Identify which cell holds the provided text, then report its [X, Y] central coordinate. 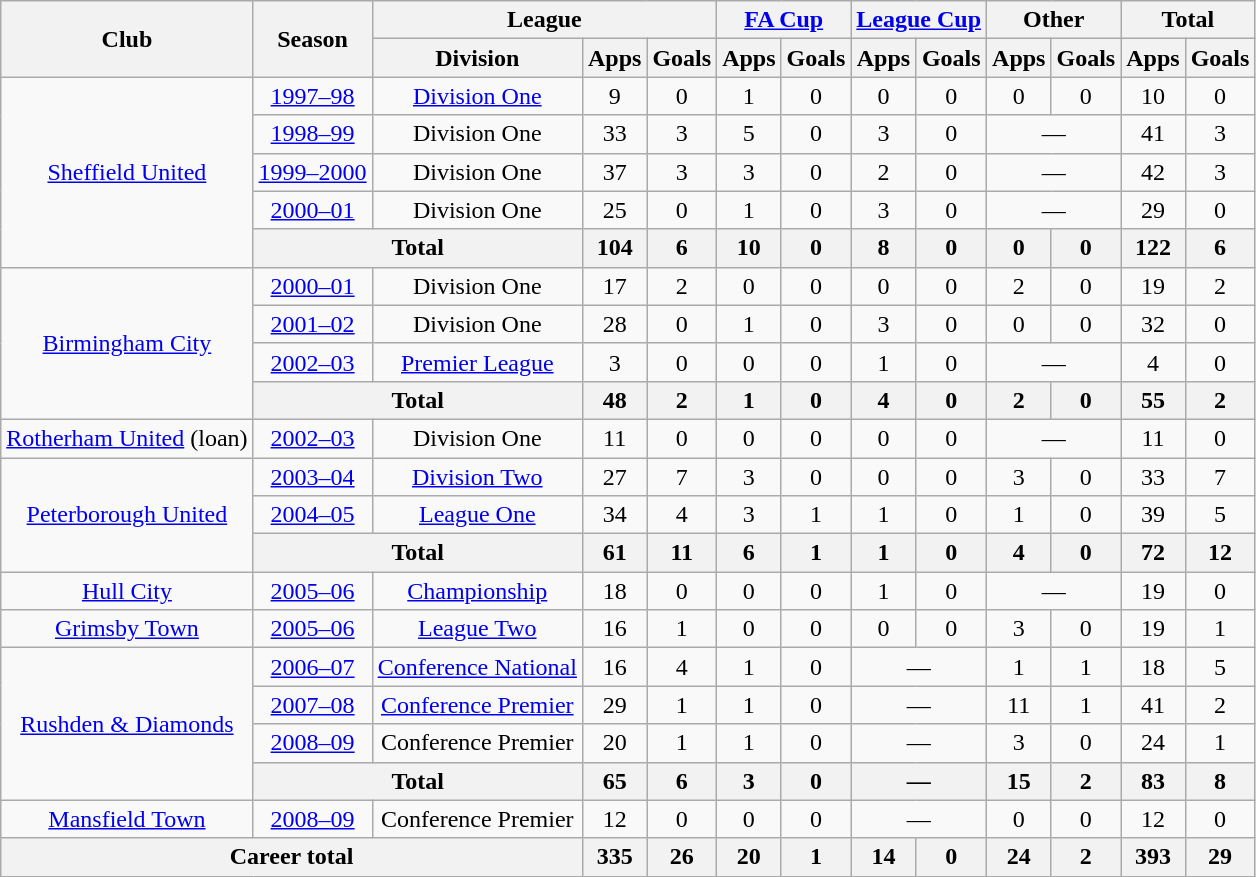
335 [614, 857]
2007–08 [312, 705]
393 [1153, 857]
Championship [477, 591]
104 [614, 248]
2001–02 [312, 324]
72 [1153, 553]
32 [1153, 324]
League Two [477, 629]
9 [614, 96]
55 [1153, 400]
17 [614, 286]
Mansfield Town [127, 819]
Rushden & Diamonds [127, 724]
28 [614, 324]
27 [614, 477]
League [544, 20]
Season [312, 39]
Premier League [477, 362]
Other [1054, 20]
Sheffield United [127, 172]
25 [614, 210]
Division [477, 58]
League One [477, 515]
Peterborough United [127, 515]
61 [614, 553]
Rotherham United (loan) [127, 438]
1998–99 [312, 134]
15 [1019, 781]
Birmingham City [127, 343]
34 [614, 515]
42 [1153, 172]
122 [1153, 248]
2006–07 [312, 667]
Division Two [477, 477]
83 [1153, 781]
14 [884, 857]
37 [614, 172]
2004–05 [312, 515]
Hull City [127, 591]
2003–04 [312, 477]
39 [1153, 515]
Conference National [477, 667]
65 [614, 781]
Career total [292, 857]
League Cup [919, 20]
Grimsby Town [127, 629]
Club [127, 39]
48 [614, 400]
1997–98 [312, 96]
1999–2000 [312, 172]
FA Cup [784, 20]
26 [682, 857]
